Find where the given text appears and provide that cell's center as [X, Y] coordinate. 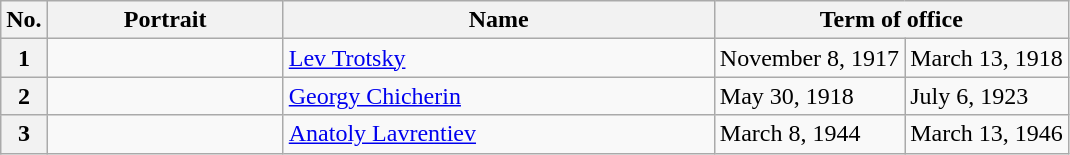
No. [24, 20]
Portrait [165, 20]
March 13, 1918 [987, 58]
3 [24, 134]
Term of office [891, 20]
November 8, 1917 [809, 58]
2 [24, 96]
July 6, 1923 [987, 96]
March 13, 1946 [987, 134]
Lev Trotsky [498, 58]
May 30, 1918 [809, 96]
1 [24, 58]
Name [498, 20]
Anatoly Lavrentiev [498, 134]
March 8, 1944 [809, 134]
Georgy Chicherin [498, 96]
